Find where the given text appears and provide that cell's center as [x, y] coordinate. 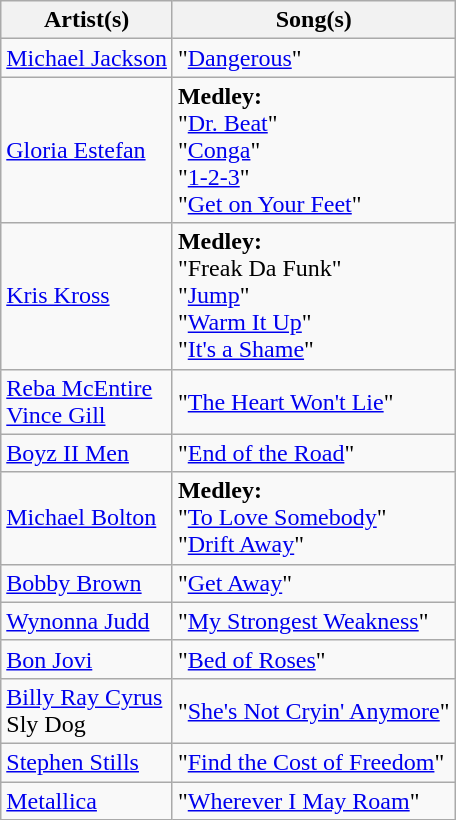
"Find the Cost of Freedom" [314, 762]
"My Strongest Weakness" [314, 621]
Medley:"To Love Somebody""Drift Away" [314, 518]
Song(s) [314, 20]
"She's Not Cryin' Anymore" [314, 710]
Kris Kross [87, 296]
Boyz II Men [87, 453]
"Get Away" [314, 583]
Wynonna Judd [87, 621]
"Bed of Roses" [314, 659]
Michael Jackson [87, 58]
Bon Jovi [87, 659]
Artist(s) [87, 20]
Bobby Brown [87, 583]
Stephen Stills [87, 762]
Medley:"Dr. Beat""Conga""1-2-3""Get on Your Feet" [314, 150]
"End of the Road" [314, 453]
Michael Bolton [87, 518]
"Wherever I May Roam" [314, 801]
"The Heart Won't Lie" [314, 402]
Medley:"Freak Da Funk""Jump""Warm It Up""It's a Shame" [314, 296]
Metallica [87, 801]
Reba McEntireVince Gill [87, 402]
Gloria Estefan [87, 150]
"Dangerous" [314, 58]
Billy Ray CyrusSly Dog [87, 710]
